Detect which cell encompasses the target text, then output its (X, Y) center coordinate. 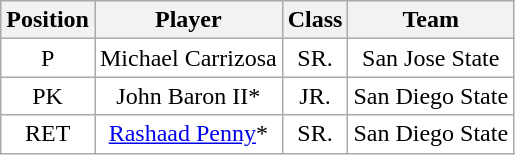
RET (48, 134)
Rashaad Penny* (188, 134)
Team (431, 20)
Class (315, 20)
Position (48, 20)
Michael Carrizosa (188, 58)
John Baron II* (188, 96)
JR. (315, 96)
San Jose State (431, 58)
PK (48, 96)
Player (188, 20)
P (48, 58)
